Extract the [X, Y] coordinate from the center of the cell holding the provided text.  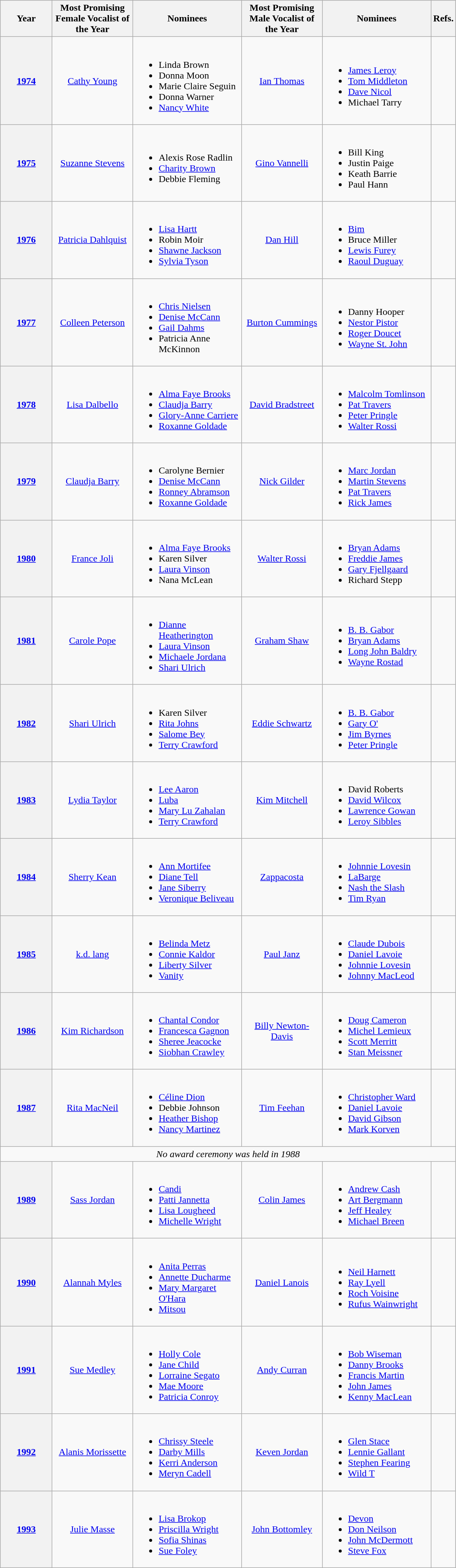
Julie Masse [93, 1529]
1985 [26, 954]
Carolyne BernierDenise McCannRonney AbramsonRoxanne Goldade [187, 481]
Doug CameronMichel LemieuxScott MerrittStan Meissner [376, 1031]
Ian Thomas [282, 81]
Alexis Rose RadlinCharity BrownDebbie Fleming [187, 163]
1980 [26, 558]
Colin James [282, 1200]
Most Promising Male Vocalist of the Year [282, 19]
Lisa HarttRobin MoirShawne JacksonSylvia Tyson [187, 240]
Most Promising Female Vocalist of the Year [93, 19]
Andy Curran [282, 1370]
Holly ColeJane ChildLorraine SegatoMae MoorePatricia Conroy [187, 1370]
Rita MacNeil [93, 1108]
1990 [26, 1282]
Claude DuboisDaniel LavoieJohnnie LovesinJohnny MacLeod [376, 954]
Kim Richardson [93, 1031]
Patricia Dahlquist [93, 240]
1979 [26, 481]
Daniel Lanois [282, 1282]
Chrissy SteeleDarby MillsKerri AndersonMeryn Cadell [187, 1452]
Malcolm TomlinsonPat TraversPeter PringleWalter Rossi [376, 404]
Linda BrownDonna MoonMarie Claire SeguinDonna WarnerNancy White [187, 81]
Keven Jordan [282, 1452]
Paul Janz [282, 954]
Bryan AdamsFreddie JamesGary FjellgaardRichard Stepp [376, 558]
DevonDon NeilsonJohn McDermottSteve Fox [376, 1529]
Eddie Schwartz [282, 723]
Tim Feehan [282, 1108]
Belinda MetzConnie KaldorLiberty SilverVanity [187, 954]
Alannah Myles [93, 1282]
Nick Gilder [282, 481]
1987 [26, 1108]
David RobertsDavid WilcoxLawrence GowanLeroy Sibbles [376, 800]
Sass Jordan [93, 1200]
Chris NielsenDenise McCannGail DahmsPatricia Anne McKinnon [187, 322]
1977 [26, 322]
James LeroyTom MiddletonDave NicolMichael Tarry [376, 81]
Ann MortifeeDiane TellJane SiberryVeronique Beliveau [187, 877]
No award ceremony was held in 1988 [228, 1154]
1978 [26, 404]
B. B. GaborGary O'Jim ByrnesPeter Pringle [376, 723]
1975 [26, 163]
Cathy Young [93, 81]
k.d. lang [93, 954]
1981 [26, 641]
1983 [26, 800]
Zappacosta [282, 877]
Alma Faye BrooksKaren SilverLaura VinsonNana McLean [187, 558]
Dan Hill [282, 240]
Dianne HeatheringtonLaura VinsonMichaele JordanaShari Ulrich [187, 641]
Lydia Taylor [93, 800]
Bill KingJustin PaigeKeath BarriePaul Hann [376, 163]
Sherry Kean [93, 877]
Lisa Dalbello [93, 404]
Anita PerrasAnnette DucharmeMary Margaret O'HaraMitsou [187, 1282]
Colleen Peterson [93, 322]
Graham Shaw [282, 641]
1991 [26, 1370]
Marc JordanMartin StevensPat TraversRick James [376, 481]
B. B. GaborBryan AdamsLong John BaldryWayne Rostad [376, 641]
Sue Medley [93, 1370]
1989 [26, 1200]
Bob WisemanDanny BrooksFrancis MartinJohn JamesKenny MacLean [376, 1370]
1993 [26, 1529]
1986 [26, 1031]
Lisa BrokopPriscilla WrightSofia ShinasSue Foley [187, 1529]
Year [26, 19]
1982 [26, 723]
Andrew CashArt BergmannJeff HealeyMichael Breen [376, 1200]
Céline DionDebbie JohnsonHeather BishopNancy Martinez [187, 1108]
BimBruce MillerLewis FureyRaoul Duguay [376, 240]
Claudja Barry [93, 481]
Walter Rossi [282, 558]
Alma Faye BrooksClaudja BarryGlory-Anne CarriereRoxanne Goldade [187, 404]
David Bradstreet [282, 404]
Refs. [443, 19]
1992 [26, 1452]
1984 [26, 877]
1974 [26, 81]
Lee AaronLubaMary Lu ZahalanTerry Crawford [187, 800]
Alanis Morissette [93, 1452]
Karen SilverRita JohnsSalome BeyTerry Crawford [187, 723]
France Joli [93, 558]
Burton Cummings [282, 322]
Shari Ulrich [93, 723]
Suzanne Stevens [93, 163]
Neil HarnettRay LyellRoch VoisineRufus Wainwright [376, 1282]
CandiPatti JannettaLisa LougheedMichelle Wright [187, 1200]
Johnnie LovesinLaBargeNash the SlashTim Ryan [376, 877]
Carole Pope [93, 641]
Danny HooperNestor PistorRoger DoucetWayne St. John [376, 322]
Kim Mitchell [282, 800]
Christopher WardDaniel LavoieDavid GibsonMark Korven [376, 1108]
Chantal CondorFrancesca GagnonSheree JeacockeSiobhan Crawley [187, 1031]
Gino Vannelli [282, 163]
Glen StaceLennie GallantStephen FearingWild T [376, 1452]
1976 [26, 240]
Billy Newton-Davis [282, 1031]
John Bottomley [282, 1529]
